Provide the [x, y] coordinate of the cell's center where the given text is located.  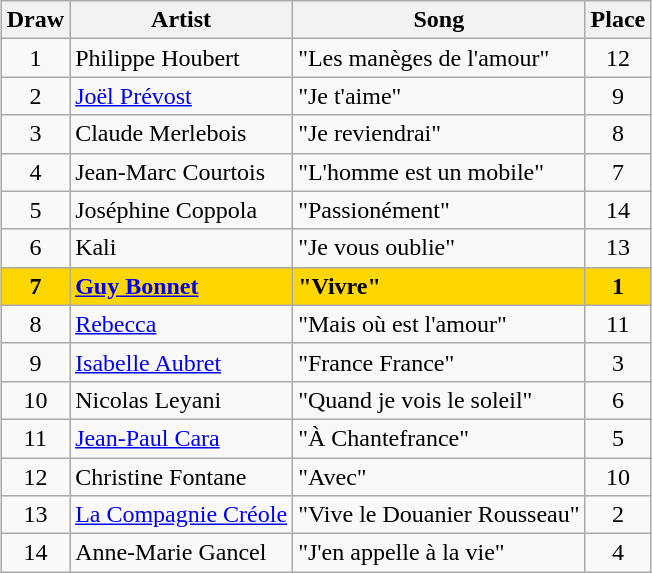
"J'en appelle à la vie" [439, 553]
"Mais où est l'amour" [439, 324]
Christine Fontane [182, 477]
Joël Prévost [182, 96]
Isabelle Aubret [182, 362]
Jean-Paul Cara [182, 438]
Joséphine Coppola [182, 210]
"Les manèges de l'amour" [439, 58]
Draw [35, 20]
"Avec" [439, 477]
"France France" [439, 362]
"Je reviendrai" [439, 134]
Place [618, 20]
Philippe Houbert [182, 58]
"Je vous oublie" [439, 248]
Song [439, 20]
Anne-Marie Gancel [182, 553]
Claude Merlebois [182, 134]
"Passionément" [439, 210]
Artist [182, 20]
Rebecca [182, 324]
Guy Bonnet [182, 286]
"À Chantefrance" [439, 438]
"L'homme est un mobile" [439, 172]
"Vivre" [439, 286]
Kali [182, 248]
"Vive le Douanier Rousseau" [439, 515]
"Je t'aime" [439, 96]
"Quand je vois le soleil" [439, 400]
La Compagnie Créole [182, 515]
Jean-Marc Courtois [182, 172]
Nicolas Leyani [182, 400]
